Provide the [X, Y] coordinate of the cell's center where the given text is located.  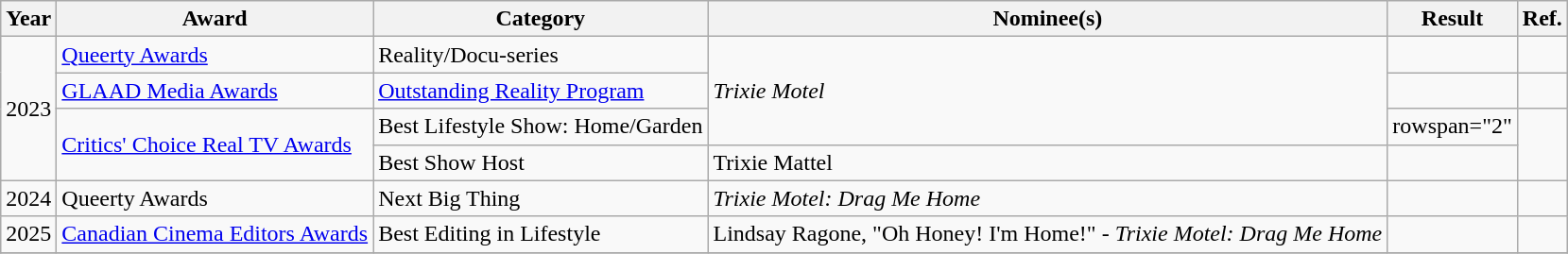
2025 [28, 234]
Best Lifestyle Show: Home/Garden [541, 127]
2024 [28, 198]
Ref. [1542, 19]
Trixie Mattel [1047, 162]
Critics' Choice Real TV Awards [215, 144]
Outstanding Reality Program [541, 91]
rowspan="2" [1453, 127]
Lindsay Ragone, "Oh Honey! I'm Home!" - Trixie Motel: Drag Me Home [1047, 234]
Trixie Motel [1047, 91]
Best Editing in Lifestyle [541, 234]
GLAAD Media Awards [215, 91]
Reality/Docu-series [541, 55]
Result [1453, 19]
Nominee(s) [1047, 19]
2023 [28, 109]
Category [541, 19]
Award [215, 19]
Trixie Motel: Drag Me Home [1047, 198]
Canadian Cinema Editors Awards [215, 234]
Next Big Thing [541, 198]
Best Show Host [541, 162]
Year [28, 19]
